Determine the (x, y) coordinate at the center of the cell enclosing the given text.  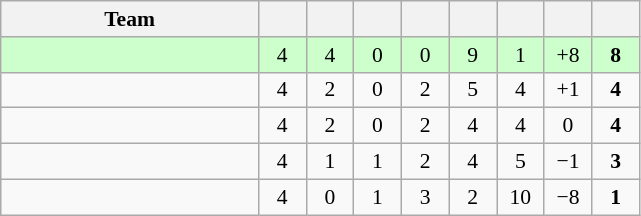
Team (130, 19)
+8 (568, 55)
−1 (568, 162)
10 (520, 197)
8 (616, 55)
9 (473, 55)
−8 (568, 197)
+1 (568, 90)
